Determine the [X, Y] coordinate at the center of the cell enclosing the given text.  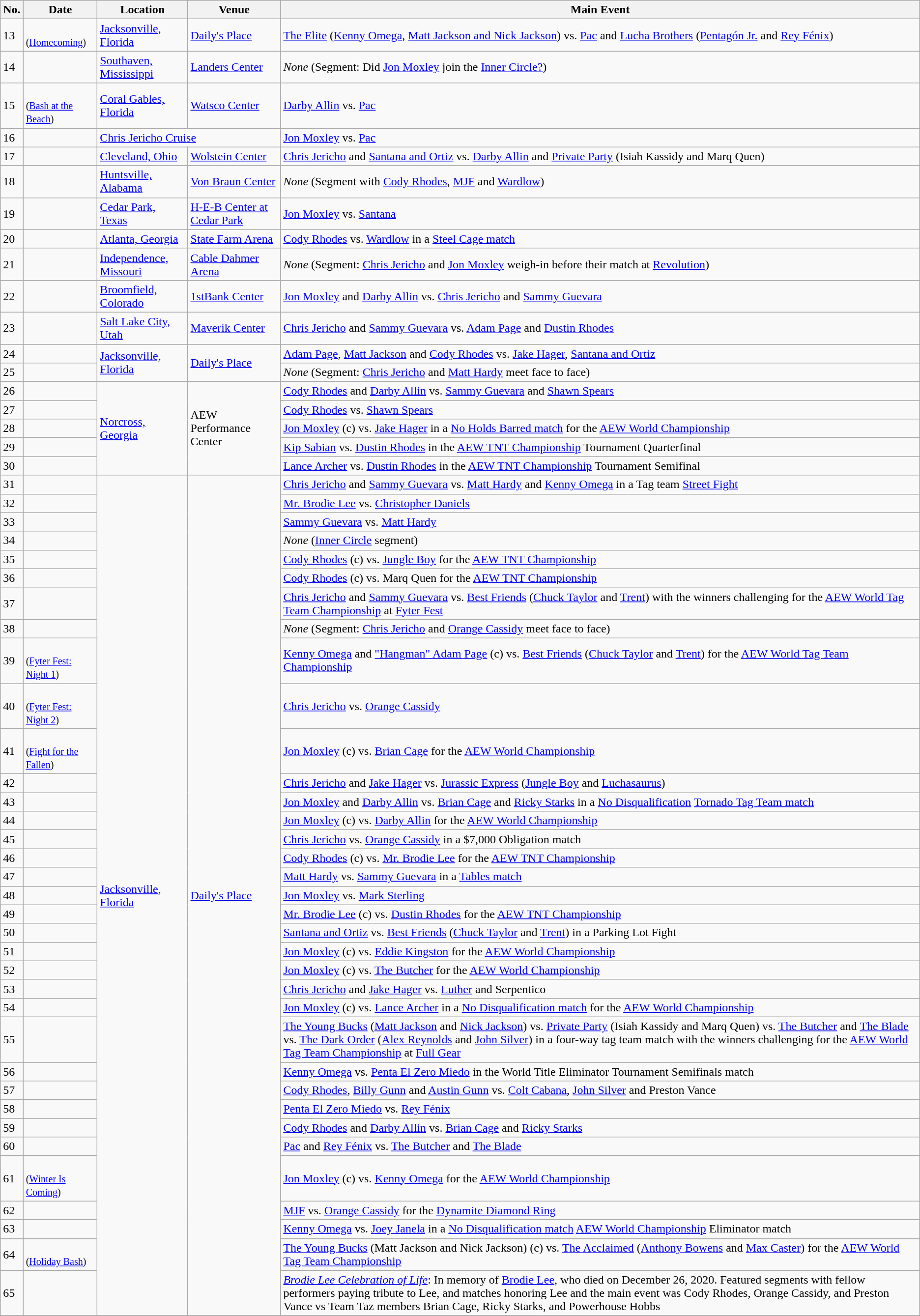
37 [12, 603]
Penta El Zero Miedo vs. Rey Fénix [600, 1109]
57 [12, 1090]
33 [12, 522]
None (Segment with Cody Rhodes, MJF and Wardlow) [600, 182]
AEW Performance Center [234, 429]
13 [12, 35]
None (Inner Circle segment) [600, 541]
Von Braun Center [234, 182]
1stBank Center [234, 296]
Chris Jericho and Sammy Guevara vs. Adam Page and Dustin Rhodes [600, 328]
Southaven, Mississippi [143, 67]
Santana and Ortiz vs. Best Friends (Chuck Taylor and Trent) in a Parking Lot Fight [600, 933]
Watsco Center [234, 106]
None (Segment: Chris Jericho and Jon Moxley weigh-in before their match at Revolution) [600, 264]
41 [12, 751]
Jon Moxley vs. Pac [600, 138]
54 [12, 1007]
Kenny Omega and "Hangman" Adam Page (c) vs. Best Friends (Chuck Taylor and Trent) for the AEW World Tag Team Championship [600, 660]
(Bash at the Beach) [60, 106]
14 [12, 67]
None (Segment: Chris Jericho and Matt Hardy meet face to face) [600, 372]
Sammy Guevara vs. Matt Hardy [600, 522]
Chris Jericho vs. Orange Cassidy [600, 706]
Independence, Missouri [143, 264]
Kip Sabian vs. Dustin Rhodes in the AEW TNT Championship Tournament Quarterfinal [600, 447]
36 [12, 578]
35 [12, 559]
34 [12, 541]
50 [12, 933]
Lance Archer vs. Dustin Rhodes in the AEW TNT Championship Tournament Semifinal [600, 466]
44 [12, 821]
Cody Rhodes, Billy Gunn and Austin Gunn vs. Colt Cabana, John Silver and Preston Vance [600, 1090]
48 [12, 895]
Huntsville, Alabama [143, 182]
(Holiday Bash) [60, 1254]
Norcross, Georgia [143, 429]
21 [12, 264]
Jon Moxley (c) vs. Jake Hager in a No Holds Barred match for the AEW World Championship [600, 429]
Atlanta, Georgia [143, 239]
59 [12, 1128]
Jon Moxley vs. Santana [600, 213]
18 [12, 182]
28 [12, 429]
Wolstein Center [234, 156]
47 [12, 877]
32 [12, 503]
Location [143, 10]
29 [12, 447]
42 [12, 783]
16 [12, 138]
Jon Moxley (c) vs. Eddie Kingston for the AEW World Championship [600, 951]
None (Segment: Did Jon Moxley join the Inner Circle?) [600, 67]
Venue [234, 10]
63 [12, 1229]
Chris Jericho and Jake Hager vs. Luther and Serpentico [600, 989]
25 [12, 372]
40 [12, 706]
Cody Rhodes (c) vs. Jungle Boy for the AEW TNT Championship [600, 559]
Mr. Brodie Lee (c) vs. Dustin Rhodes for the AEW TNT Championship [600, 914]
31 [12, 485]
Landers Center [234, 67]
Broomfield, Colorado [143, 296]
39 [12, 660]
53 [12, 989]
(Fyter Fest: Night 1) [60, 660]
46 [12, 858]
38 [12, 629]
64 [12, 1254]
Adam Page, Matt Jackson and Cody Rhodes vs. Jake Hager, Santana and Ortiz [600, 353]
60 [12, 1146]
Maverik Center [234, 328]
Coral Gables, Florida [143, 106]
19 [12, 213]
Cody Rhodes and Darby Allin vs. Sammy Guevara and Shawn Spears [600, 391]
51 [12, 951]
MJF vs. Orange Cassidy for the Dynamite Diamond Ring [600, 1210]
Jon Moxley and Darby Allin vs. Chris Jericho and Sammy Guevara [600, 296]
55 [12, 1039]
15 [12, 106]
Date [60, 10]
State Farm Arena [234, 239]
H-E-B Center at Cedar Park [234, 213]
Matt Hardy vs. Sammy Guevara in a Tables match [600, 877]
Pac and Rey Fénix vs. The Butcher and The Blade [600, 1146]
43 [12, 802]
58 [12, 1109]
(Homecoming) [60, 35]
24 [12, 353]
Kenny Omega vs. Penta El Zero Miedo in the World Title Eliminator Tournament Semifinals match [600, 1072]
Jon Moxley (c) vs. Brian Cage for the AEW World Championship [600, 751]
61 [12, 1178]
20 [12, 239]
The Young Bucks (Matt Jackson and Nick Jackson) (c) vs. The Acclaimed (Anthony Bowens and Max Caster) for the AEW World Tag Team Championship [600, 1254]
52 [12, 970]
The Elite (Kenny Omega, Matt Jackson and Nick Jackson) vs. Pac and Lucha Brothers (Pentagón Jr. and Rey Fénix) [600, 35]
27 [12, 410]
Jon Moxley and Darby Allin vs. Brian Cage and Ricky Starks in a No Disqualification Tornado Tag Team match [600, 802]
26 [12, 391]
22 [12, 296]
(Fight for the Fallen) [60, 751]
Cody Rhodes (c) vs. Marq Quen for the AEW TNT Championship [600, 578]
62 [12, 1210]
Cody Rhodes (c) vs. Mr. Brodie Lee for the AEW TNT Championship [600, 858]
Cedar Park, Texas [143, 213]
Cody Rhodes vs. Shawn Spears [600, 410]
Chris Jericho Cruise [189, 138]
49 [12, 914]
30 [12, 466]
Salt Lake City, Utah [143, 328]
23 [12, 328]
Jon Moxley (c) vs. Lance Archer in a No Disqualification match for the AEW World Championship [600, 1007]
Jon Moxley (c) vs. Kenny Omega for the AEW World Championship [600, 1178]
Cable Dahmer Arena [234, 264]
(Fyter Fest: Night 2) [60, 706]
(Winter Is Coming) [60, 1178]
Mr. Brodie Lee vs. Christopher Daniels [600, 503]
Jon Moxley (c) vs. The Butcher for the AEW World Championship [600, 970]
Jon Moxley (c) vs. Darby Allin for the AEW World Championship [600, 821]
No. [12, 10]
Main Event [600, 10]
None (Segment: Chris Jericho and Orange Cassidy meet face to face) [600, 629]
Darby Allin vs. Pac [600, 106]
Chris Jericho vs. Orange Cassidy in a $7,000 Obligation match [600, 839]
Cody Rhodes and Darby Allin vs. Brian Cage and Ricky Starks [600, 1128]
Jon Moxley vs. Mark Sterling [600, 895]
65 [12, 1293]
56 [12, 1072]
Cody Rhodes vs. Wardlow in a Steel Cage match [600, 239]
Chris Jericho and Santana and Ortiz vs. Darby Allin and Private Party (Isiah Kassidy and Marq Quen) [600, 156]
Chris Jericho and Jake Hager vs. Jurassic Express (Jungle Boy and Luchasaurus) [600, 783]
17 [12, 156]
45 [12, 839]
Cleveland, Ohio [143, 156]
Chris Jericho and Sammy Guevara vs. Matt Hardy and Kenny Omega in a Tag team Street Fight [600, 485]
Kenny Omega vs. Joey Janela in a No Disqualification match AEW World Championship Eliminator match [600, 1229]
